Scan for the cell matching the given text and deliver its (X, Y) coordinate at center. 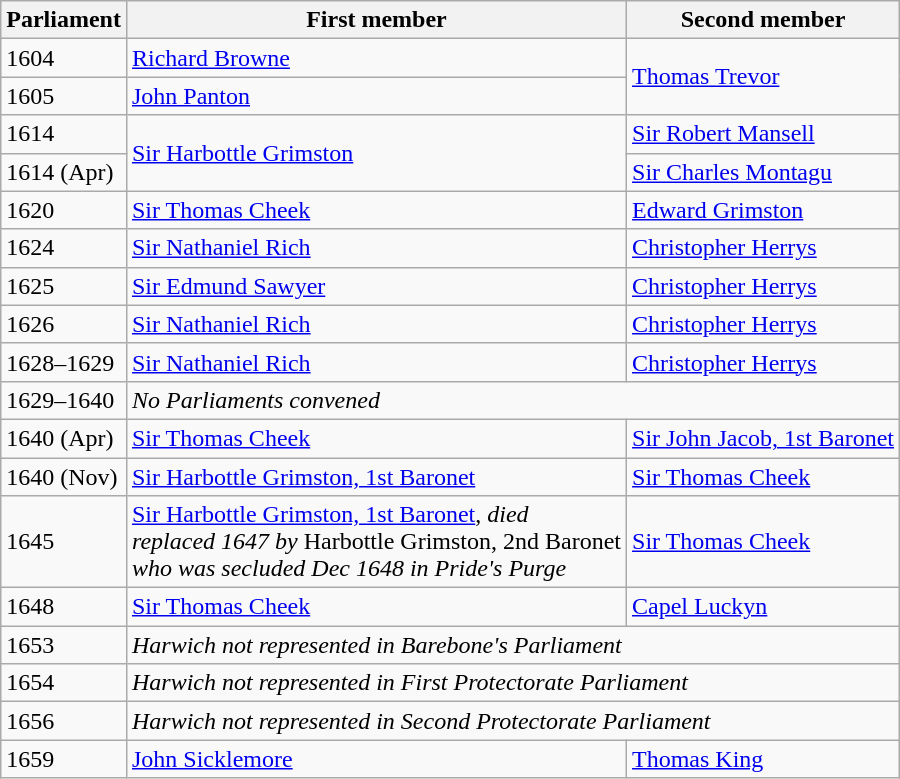
Sir Harbottle Grimston (376, 153)
No Parliaments convened (512, 400)
John Panton (376, 96)
1648 (64, 607)
Sir Harbottle Grimston, 1st Baronet (376, 477)
1614 (64, 134)
1620 (64, 210)
Sir Charles Montagu (764, 172)
1614 (Apr) (64, 172)
First member (376, 20)
1628–1629 (64, 362)
1653 (64, 645)
1604 (64, 58)
1625 (64, 286)
Second member (764, 20)
Sir John Jacob, 1st Baronet (764, 438)
1640 (Apr) (64, 438)
Parliament (64, 20)
1640 (Nov) (64, 477)
1626 (64, 324)
1654 (64, 683)
1605 (64, 96)
Richard Browne (376, 58)
Thomas Trevor (764, 77)
Sir Harbottle Grimston, 1st Baronet, died replaced 1647 by Harbottle Grimston, 2nd Baronet who was secluded Dec 1648 in Pride's Purge (376, 542)
Thomas King (764, 759)
John Sicklemore (376, 759)
1659 (64, 759)
Edward Grimston (764, 210)
Sir Robert Mansell (764, 134)
1645 (64, 542)
Harwich not represented in Second Protectorate Parliament (512, 721)
1624 (64, 248)
Harwich not represented in Barebone's Parliament (512, 645)
Sir Edmund Sawyer (376, 286)
Capel Luckyn (764, 607)
1629–1640 (64, 400)
Harwich not represented in First Protectorate Parliament (512, 683)
1656 (64, 721)
